Capture the cell that displays the provided text and extract its (X, Y) central coordinate. 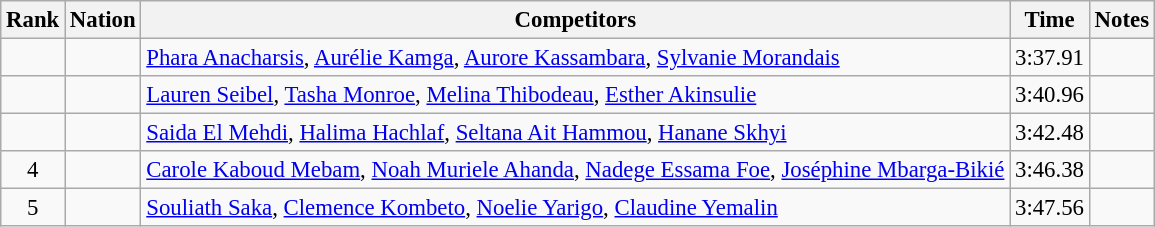
Rank (33, 20)
5 (33, 208)
3:40.96 (1050, 95)
Notes (1122, 20)
Souliath Saka, Clemence Kombeto, Noelie Yarigo, Claudine Yemalin (576, 208)
Carole Kaboud Mebam, Noah Muriele Ahanda, Nadege Essama Foe, Joséphine Mbarga-Bikié (576, 170)
4 (33, 170)
3:46.38 (1050, 170)
Lauren Seibel, Tasha Monroe, Melina Thibodeau, Esther Akinsulie (576, 95)
Competitors (576, 20)
Saida El Mehdi, Halima Hachlaf, Seltana Ait Hammou, Hanane Skhyi (576, 133)
3:37.91 (1050, 58)
3:42.48 (1050, 133)
Nation (103, 20)
3:47.56 (1050, 208)
Phara Anacharsis, Aurélie Kamga, Aurore Kassambara, Sylvanie Morandais (576, 58)
Time (1050, 20)
